Return the (X, Y) coordinate for the center point of the cell that contains the specified text.  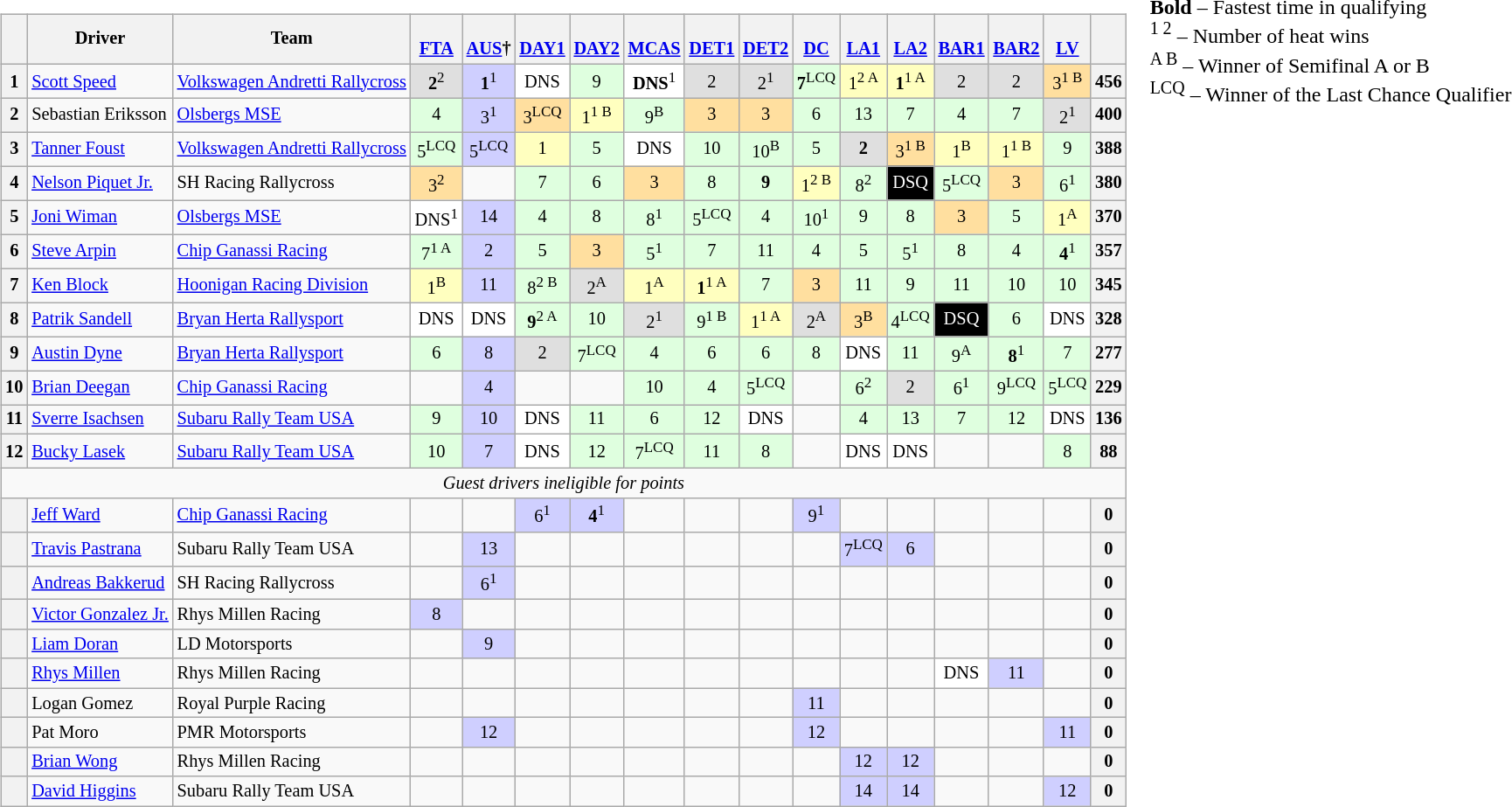
Brian Wong (100, 762)
Austin Dyne (100, 353)
Logan Gomez (100, 703)
Bucky Lasek (100, 451)
357 (1108, 252)
91 B (711, 320)
101 (816, 217)
DET2 (766, 39)
136 (1108, 420)
Royal Purple Racing (292, 703)
31 (489, 115)
229 (1108, 388)
12 A (864, 80)
4LCQ (911, 320)
62 (864, 388)
LD Motorsports (292, 644)
AUS† (489, 39)
FTA (437, 39)
Nelson Piquet Jr. (100, 184)
370 (1108, 217)
PMR Motorsports (292, 733)
Victor Gonzalez Jr. (100, 615)
Rhys Millen (100, 673)
10B (766, 149)
MCAS (655, 39)
82 (864, 184)
9LCQ (1016, 388)
345 (1108, 285)
DAY1 (542, 39)
Steve Arpin (100, 252)
Pat Moro (100, 733)
388 (1108, 149)
Guest drivers ineligible for points (563, 483)
Sverre Isachsen (100, 420)
Travis Pastrana (100, 549)
Scott Speed (100, 80)
BAR1 (961, 39)
32 (437, 184)
328 (1108, 320)
BAR2 (1016, 39)
12 B (816, 184)
380 (1108, 184)
3B (864, 320)
Andreas Bakkerud (100, 582)
456 (1108, 80)
71 A (437, 252)
Sebastian Eriksson (100, 115)
400 (1108, 115)
82 B (542, 285)
Hoonigan Racing Division (292, 285)
Team (292, 39)
DET1 (711, 39)
Ken Block (100, 285)
LV (1067, 39)
92 A (542, 320)
LA2 (911, 39)
Brian Deegan (100, 388)
DAY2 (597, 39)
88 (1108, 451)
LA1 (864, 39)
Tanner Foust (100, 149)
22 (437, 80)
9B (655, 115)
Jeff Ward (100, 514)
Driver (100, 39)
DC (816, 39)
3LCQ (542, 115)
Joni Wiman (100, 217)
Patrik Sandell (100, 320)
9A (961, 353)
Liam Doran (100, 644)
David Higgins (100, 791)
277 (1108, 353)
91 (816, 514)
